From the cell containing the given text, extract its center point as (x, y) coordinate. 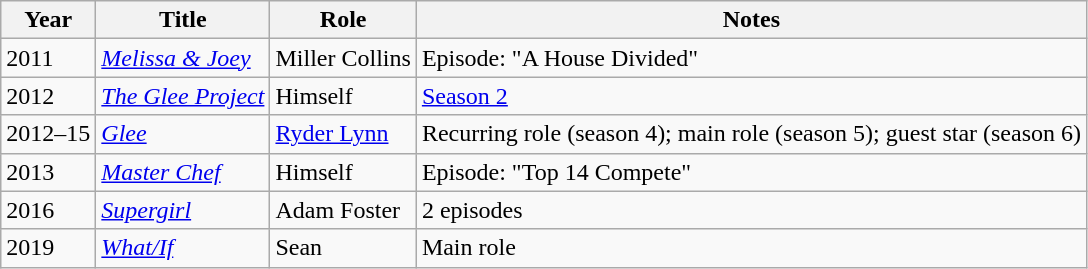
Year (48, 20)
Role (343, 20)
Notes (751, 20)
Season 2 (751, 96)
Melissa & Joey (183, 58)
Master Chef (183, 172)
2 episodes (751, 210)
Sean (343, 248)
2016 (48, 210)
Adam Foster (343, 210)
Main role (751, 248)
The Glee Project (183, 96)
Miller Collins (343, 58)
2013 (48, 172)
What/If (183, 248)
2019 (48, 248)
2011 (48, 58)
Glee (183, 134)
Episode: "Top 14 Compete" (751, 172)
2012–15 (48, 134)
Recurring role (season 4); main role (season 5); guest star (season 6) (751, 134)
Supergirl (183, 210)
Title (183, 20)
2012 (48, 96)
Ryder Lynn (343, 134)
Episode: "A House Divided" (751, 58)
